Return the (X, Y) coordinate for the center point of the cell that contains the specified text.  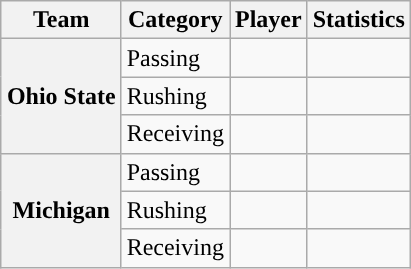
Player (269, 20)
Statistics (358, 20)
Category (175, 20)
Ohio State (61, 96)
Michigan (61, 210)
Team (61, 20)
